Locate the cell with the specified text and output its [x, y] center coordinate. 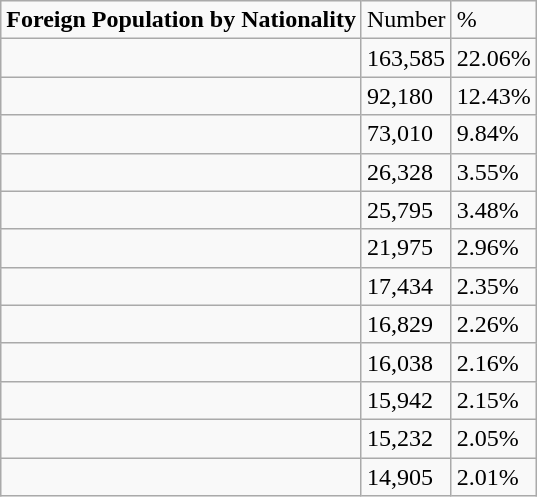
2.35% [494, 286]
2.15% [494, 400]
Foreign Population by Nationality [182, 20]
2.96% [494, 248]
73,010 [406, 134]
12.43% [494, 96]
2.01% [494, 477]
16,038 [406, 362]
2.16% [494, 362]
15,232 [406, 438]
Number [406, 20]
92,180 [406, 96]
163,585 [406, 58]
14,905 [406, 477]
26,328 [406, 172]
25,795 [406, 210]
17,434 [406, 286]
15,942 [406, 400]
9.84% [494, 134]
% [494, 20]
3.48% [494, 210]
21,975 [406, 248]
2.26% [494, 324]
22.06% [494, 58]
2.05% [494, 438]
16,829 [406, 324]
3.55% [494, 172]
